From the cell containing the given text, extract its center point as [X, Y] coordinate. 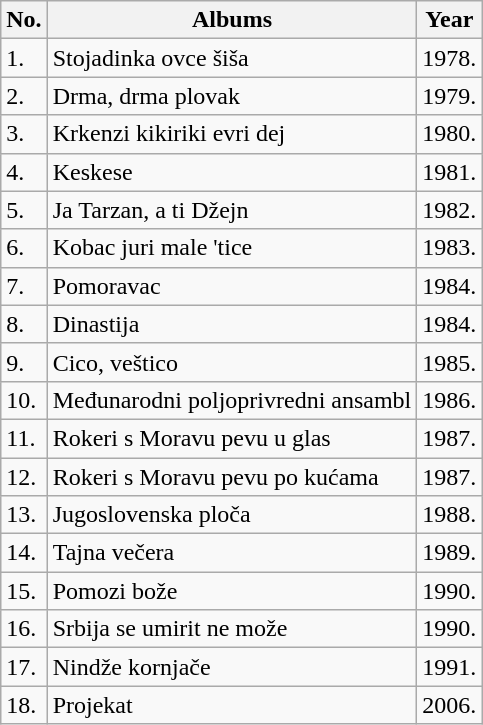
Year [450, 20]
Međunarodni poljoprivredni ansambl [232, 400]
7. [24, 286]
10. [24, 400]
Nindže kornjače [232, 667]
No. [24, 20]
9. [24, 362]
Dinastija [232, 324]
16. [24, 629]
2006. [450, 705]
Rokeri s Moravu pevu po kućama [232, 477]
Ja Tarzan, a ti Džejn [232, 210]
Cico, veštico [232, 362]
Pomozi bože [232, 591]
1988. [450, 515]
12. [24, 477]
Stojadinka ovce šiša [232, 58]
1978. [450, 58]
1979. [450, 96]
15. [24, 591]
1985. [450, 362]
11. [24, 438]
3. [24, 134]
1983. [450, 248]
Drma, drma plovak [232, 96]
1. [24, 58]
6. [24, 248]
18. [24, 705]
13. [24, 515]
Albums [232, 20]
1982. [450, 210]
2. [24, 96]
1991. [450, 667]
Pomoravac [232, 286]
1989. [450, 553]
Projekat [232, 705]
5. [24, 210]
1981. [450, 172]
4. [24, 172]
Kobac juri male 'tice [232, 248]
Keskese [232, 172]
Jugoslovenska ploča [232, 515]
14. [24, 553]
Srbija se umirit ne može [232, 629]
Tajna večera [232, 553]
17. [24, 667]
1986. [450, 400]
8. [24, 324]
Krkenzi kikiriki evri dej [232, 134]
1980. [450, 134]
Rokeri s Moravu pevu u glas [232, 438]
